Search for the cell housing the specified text and yield its [X, Y] center coordinate. 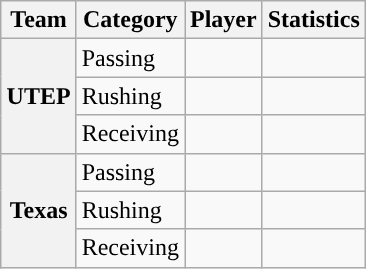
Player [223, 20]
Category [130, 20]
Texas [38, 210]
Statistics [314, 20]
UTEP [38, 96]
Team [38, 20]
